Output the [X, Y] coordinate of the center of the cell containing the given text.  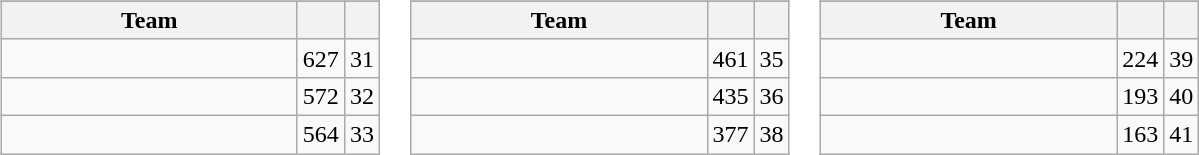
461 [730, 58]
36 [772, 96]
627 [320, 58]
572 [320, 96]
38 [772, 134]
193 [1140, 96]
39 [1182, 58]
41 [1182, 134]
435 [730, 96]
33 [362, 134]
163 [1140, 134]
40 [1182, 96]
224 [1140, 58]
377 [730, 134]
35 [772, 58]
31 [362, 58]
564 [320, 134]
32 [362, 96]
